Return (X, Y) of the center of cell containing provided text 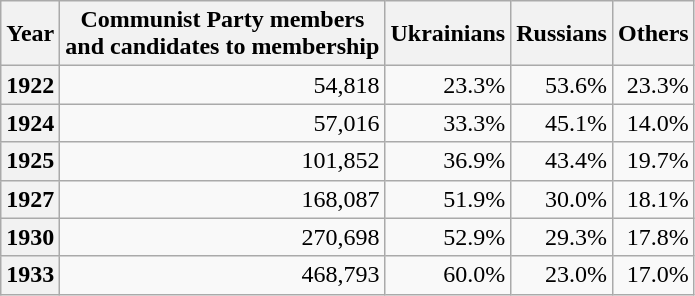
1922 (30, 85)
1925 (30, 161)
18.1% (653, 199)
17.0% (653, 275)
17.8% (653, 237)
23.0% (562, 275)
Others (653, 34)
52.9% (448, 237)
Year (30, 34)
1927 (30, 199)
Ukrainians (448, 34)
468,793 (222, 275)
168,087 (222, 199)
36.9% (448, 161)
1933 (30, 275)
270,698 (222, 237)
1924 (30, 123)
19.7% (653, 161)
43.4% (562, 161)
51.9% (448, 199)
45.1% (562, 123)
14.0% (653, 123)
Communist Party membersand candidates to membership (222, 34)
33.3% (448, 123)
29.3% (562, 237)
60.0% (448, 275)
30.0% (562, 199)
53.6% (562, 85)
57,016 (222, 123)
101,852 (222, 161)
1930 (30, 237)
Russians (562, 34)
54,818 (222, 85)
